Provide the (X, Y) coordinate of the cell's center where the given text is located.  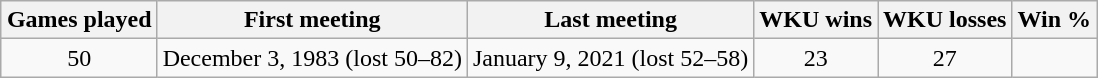
Win % (1054, 20)
WKU wins (816, 20)
January 9, 2021 (lost 52–58) (610, 58)
Last meeting (610, 20)
First meeting (312, 20)
27 (945, 58)
Games played (79, 20)
December 3, 1983 (lost 50–82) (312, 58)
WKU losses (945, 20)
50 (79, 58)
23 (816, 58)
